Pinpoint the cell where the given text exists, returning its [X, Y] midpoint coordinate. 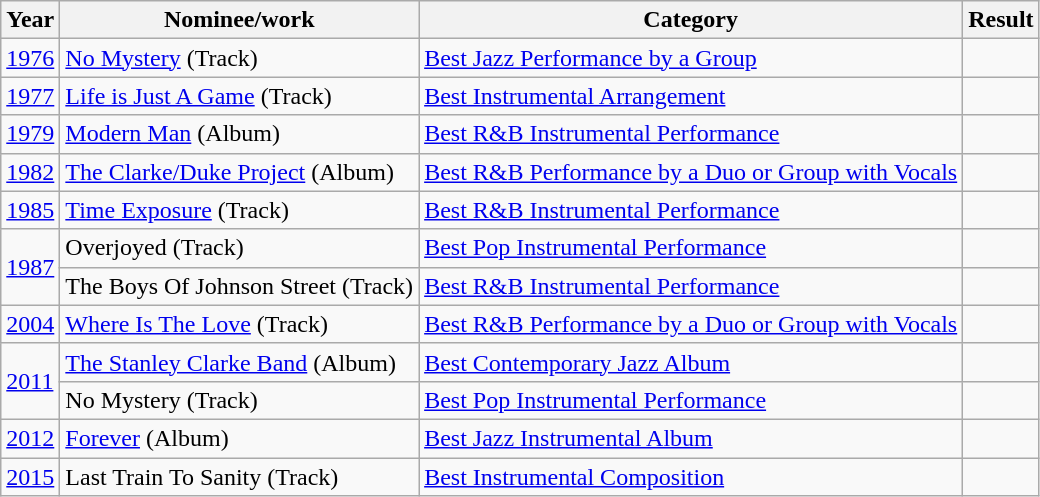
1976 [30, 58]
Category [691, 20]
2004 [30, 324]
Best Instrumental Arrangement [691, 96]
Where Is The Love (Track) [240, 324]
1977 [30, 96]
Best Jazz Instrumental Album [691, 438]
Best Jazz Performance by a Group [691, 58]
The Clarke/Duke Project (Album) [240, 172]
Life is Just A Game (Track) [240, 96]
1979 [30, 134]
Last Train To Sanity (Track) [240, 477]
Forever (Album) [240, 438]
Overjoyed (Track) [240, 248]
Modern Man (Album) [240, 134]
2015 [30, 477]
The Stanley Clarke Band (Album) [240, 362]
Nominee/work [240, 20]
1987 [30, 267]
Time Exposure (Track) [240, 210]
2011 [30, 381]
2012 [30, 438]
Year [30, 20]
Best Contemporary Jazz Album [691, 362]
The Boys Of Johnson Street (Track) [240, 286]
Best Instrumental Composition [691, 477]
1982 [30, 172]
1985 [30, 210]
Result [1001, 20]
